Locate the cell with the specified text and output its (X, Y) center coordinate. 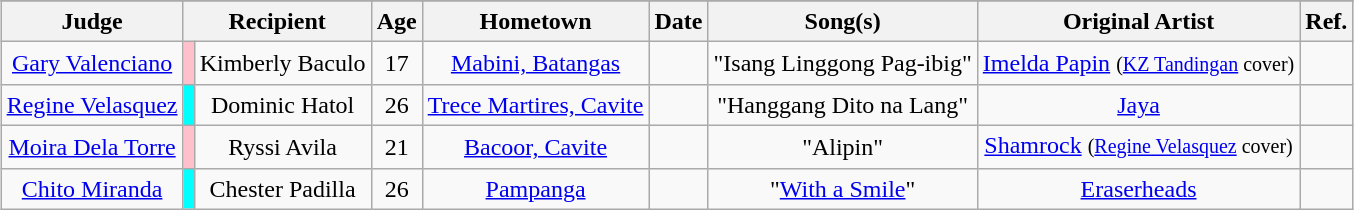
Kimberly Baculo (282, 64)
Shamrock (Regine Velasquez cover) (1138, 146)
Jaya (1138, 104)
Age (396, 22)
Ref. (1326, 22)
Regine Velasquez (92, 104)
Song(s) (842, 22)
Imelda Papin (KZ Tandingan cover) (1138, 64)
Pampanga (536, 188)
Ryssi Avila (282, 146)
Eraserheads (1138, 188)
Chito Miranda (92, 188)
Gary Valenciano (92, 64)
"Isang Linggong Pag-ibig" (842, 64)
Mabini, Batangas (536, 64)
"Hanggang Dito na Lang" (842, 104)
Hometown (536, 22)
Original Artist (1138, 22)
"Alipin" (842, 146)
Judge (92, 22)
"With a Smile" (842, 188)
Chester Padilla (282, 188)
17 (396, 64)
Moira Dela Torre (92, 146)
Dominic Hatol (282, 104)
21 (396, 146)
Bacoor, Cavite (536, 146)
Recipient (277, 22)
Trece Martires, Cavite (536, 104)
Date (678, 22)
